Locate the cell with the specified text and output its [x, y] center coordinate. 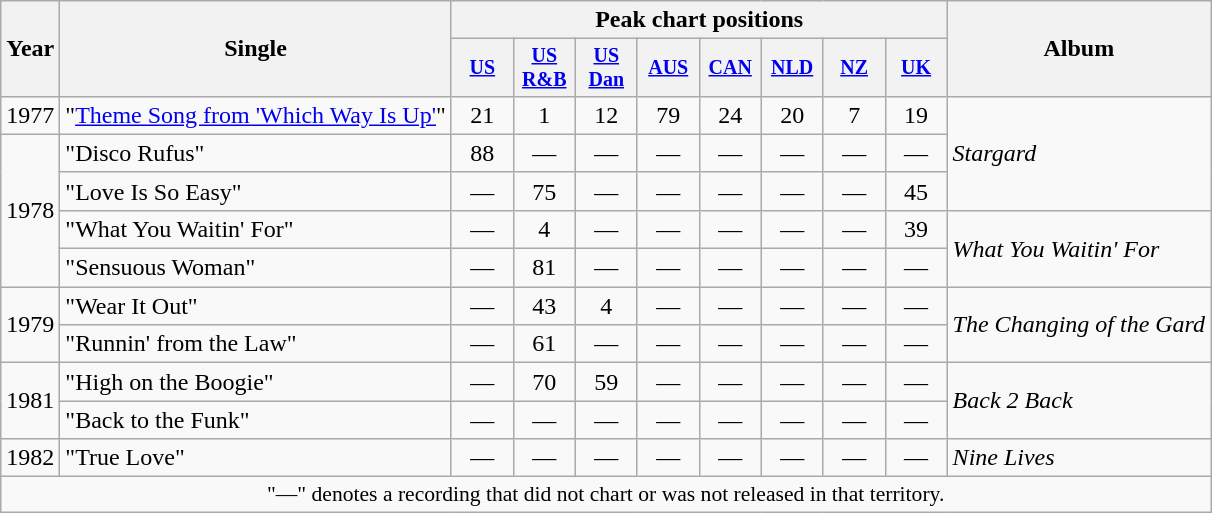
The Changing of the Gard [1079, 325]
21 [482, 115]
USDan [606, 68]
7 [854, 115]
"Runnin' from the Law" [256, 344]
"High on the Boogie" [256, 382]
"What You Waitin' For" [256, 229]
79 [668, 115]
12 [606, 115]
"Theme Song from 'Which Way Is Up'" [256, 115]
Album [1079, 49]
Year [30, 49]
NLD [792, 68]
Stargard [1079, 153]
24 [730, 115]
1 [544, 115]
1979 [30, 325]
19 [916, 115]
1978 [30, 210]
61 [544, 344]
"Back to the Funk" [256, 420]
"Love Is So Easy" [256, 191]
Peak chart positions [699, 20]
Nine Lives [1079, 458]
20 [792, 115]
What You Waitin' For [1079, 248]
1981 [30, 401]
CAN [730, 68]
43 [544, 306]
75 [544, 191]
70 [544, 382]
39 [916, 229]
NZ [854, 68]
Single [256, 49]
US [482, 68]
US R&B [544, 68]
"Disco Rufus" [256, 153]
"Wear It Out" [256, 306]
1977 [30, 115]
59 [606, 382]
"—" denotes a recording that did not chart or was not released in that territory. [606, 495]
45 [916, 191]
1982 [30, 458]
AUS [668, 68]
Back 2 Back [1079, 401]
"True Love" [256, 458]
81 [544, 268]
"Sensuous Woman" [256, 268]
88 [482, 153]
UK [916, 68]
